Determine the (x, y) coordinate at the center of the cell enclosing the given text.  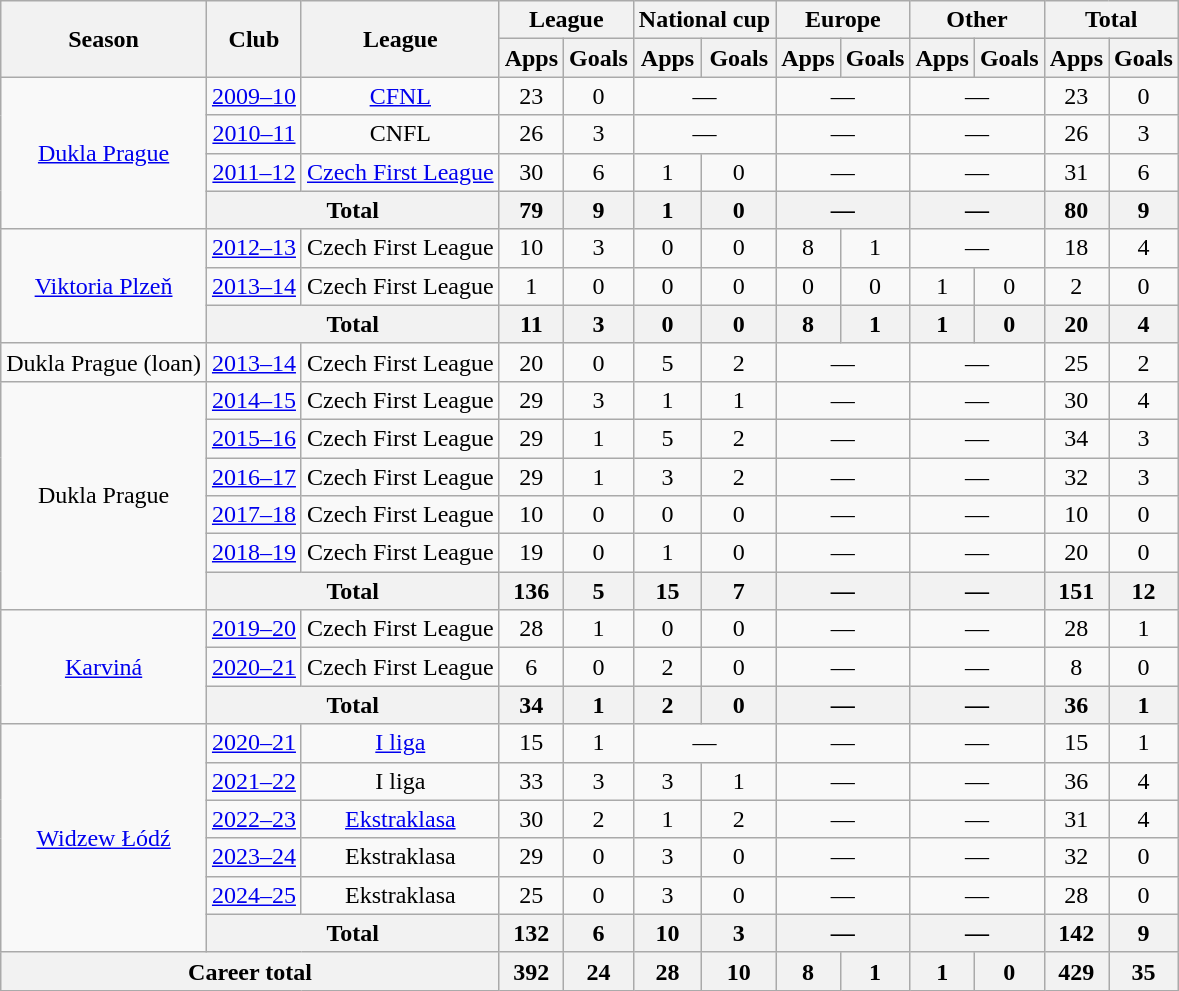
35 (1144, 971)
Dukla Prague (loan) (104, 362)
429 (1076, 971)
2024–25 (254, 895)
80 (1076, 210)
2014–15 (254, 400)
2017–18 (254, 515)
Europe (843, 20)
151 (1076, 591)
Season (104, 39)
Viktoria Plzeň (104, 286)
7 (739, 591)
2016–17 (254, 477)
33 (531, 781)
132 (531, 933)
2010–11 (254, 134)
Career total (250, 971)
Karviná (104, 667)
2019–20 (254, 629)
19 (531, 553)
CFNL (400, 96)
2009–10 (254, 96)
12 (1144, 591)
79 (531, 210)
2012–13 (254, 248)
136 (531, 591)
Widzew Łódź (104, 838)
2021–22 (254, 781)
392 (531, 971)
11 (531, 324)
2015–16 (254, 438)
Club (254, 39)
18 (1076, 248)
CNFL (400, 134)
Other (977, 20)
2011–12 (254, 172)
National cup (704, 20)
2023–24 (254, 857)
2022–23 (254, 819)
142 (1076, 933)
24 (599, 971)
2018–19 (254, 553)
